Search for the cell housing the specified text and yield its (X, Y) center coordinate. 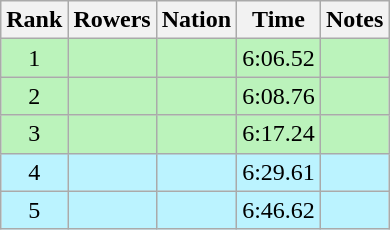
6:06.52 (279, 58)
Time (279, 20)
4 (34, 172)
2 (34, 96)
Notes (354, 20)
Rank (34, 20)
6:29.61 (279, 172)
Rowers (112, 20)
5 (34, 210)
6:46.62 (279, 210)
3 (34, 134)
Nation (196, 20)
6:17.24 (279, 134)
6:08.76 (279, 96)
1 (34, 58)
